Provide the (x, y) coordinate of the cell's center where the given text is located.  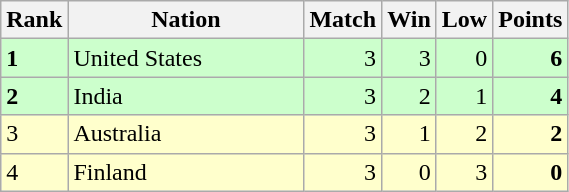
Australia (186, 134)
Points (530, 20)
Win (410, 20)
Match (343, 20)
United States (186, 58)
Rank (34, 20)
Nation (186, 20)
Low (464, 20)
India (186, 96)
6 (530, 58)
Finland (186, 172)
